For the text-containing cell, return its midpoint in (x, y) coordinate format. 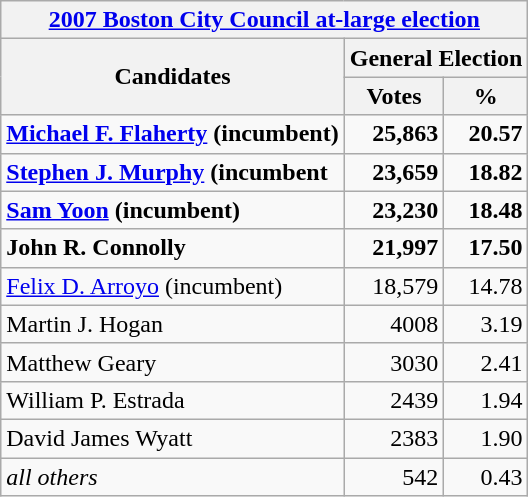
542 (394, 477)
Michael F. Flaherty (incumbent) (172, 134)
General Election (436, 58)
William P. Estrada (172, 400)
20.57 (486, 134)
2.41 (486, 362)
0.43 (486, 477)
18.82 (486, 172)
3.19 (486, 324)
1.94 (486, 400)
23,659 (394, 172)
Stephen J. Murphy (incumbent (172, 172)
14.78 (486, 286)
25,863 (394, 134)
Sam Yoon (incumbent) (172, 210)
2439 (394, 400)
18,579 (394, 286)
2383 (394, 438)
21,997 (394, 248)
% (486, 96)
2007 Boston City Council at-large election (264, 20)
1.90 (486, 438)
Votes (394, 96)
3030 (394, 362)
4008 (394, 324)
Candidates (172, 77)
John R. Connolly (172, 248)
18.48 (486, 210)
all others (172, 477)
23,230 (394, 210)
David James Wyatt (172, 438)
17.50 (486, 248)
Matthew Geary (172, 362)
Felix D. Arroyo (incumbent) (172, 286)
Martin J. Hogan (172, 324)
